Detect which cell encompasses the target text, then output its [x, y] center coordinate. 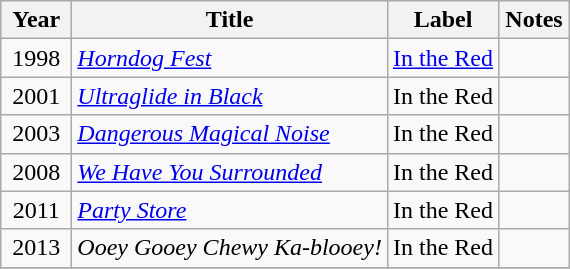
Ooey Gooey Chewy Ka-blooey! [230, 248]
Ultraglide in Black [230, 96]
2011 [36, 210]
2008 [36, 172]
Notes [534, 20]
Year [36, 20]
2013 [36, 248]
Party Store [230, 210]
1998 [36, 58]
Label [442, 20]
2003 [36, 134]
2001 [36, 96]
Title [230, 20]
We Have You Surrounded [230, 172]
Horndog Fest [230, 58]
Dangerous Magical Noise [230, 134]
